Capture the cell that displays the provided text and extract its (X, Y) central coordinate. 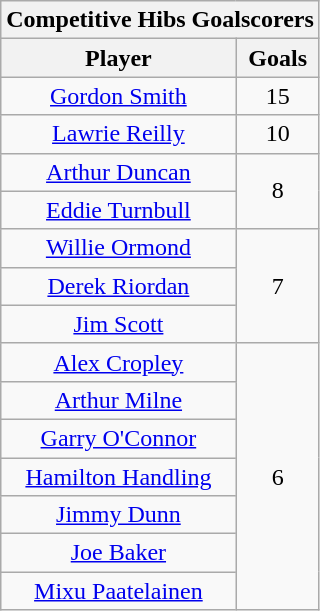
Goals (278, 58)
8 (278, 191)
Lawrie Reilly (118, 134)
Competitive Hibs Goalscorers (160, 20)
Jim Scott (118, 324)
Joe Baker (118, 553)
Garry O'Connor (118, 438)
10 (278, 134)
15 (278, 96)
Hamilton Handling (118, 477)
Jimmy Dunn (118, 515)
Alex Cropley (118, 362)
Arthur Duncan (118, 172)
Willie Ormond (118, 248)
Arthur Milne (118, 400)
Mixu Paatelainen (118, 591)
7 (278, 286)
6 (278, 476)
Derek Riordan (118, 286)
Player (118, 58)
Eddie Turnbull (118, 210)
Gordon Smith (118, 96)
